Provide the [X, Y] coordinate of the cell's center where the given text is located.  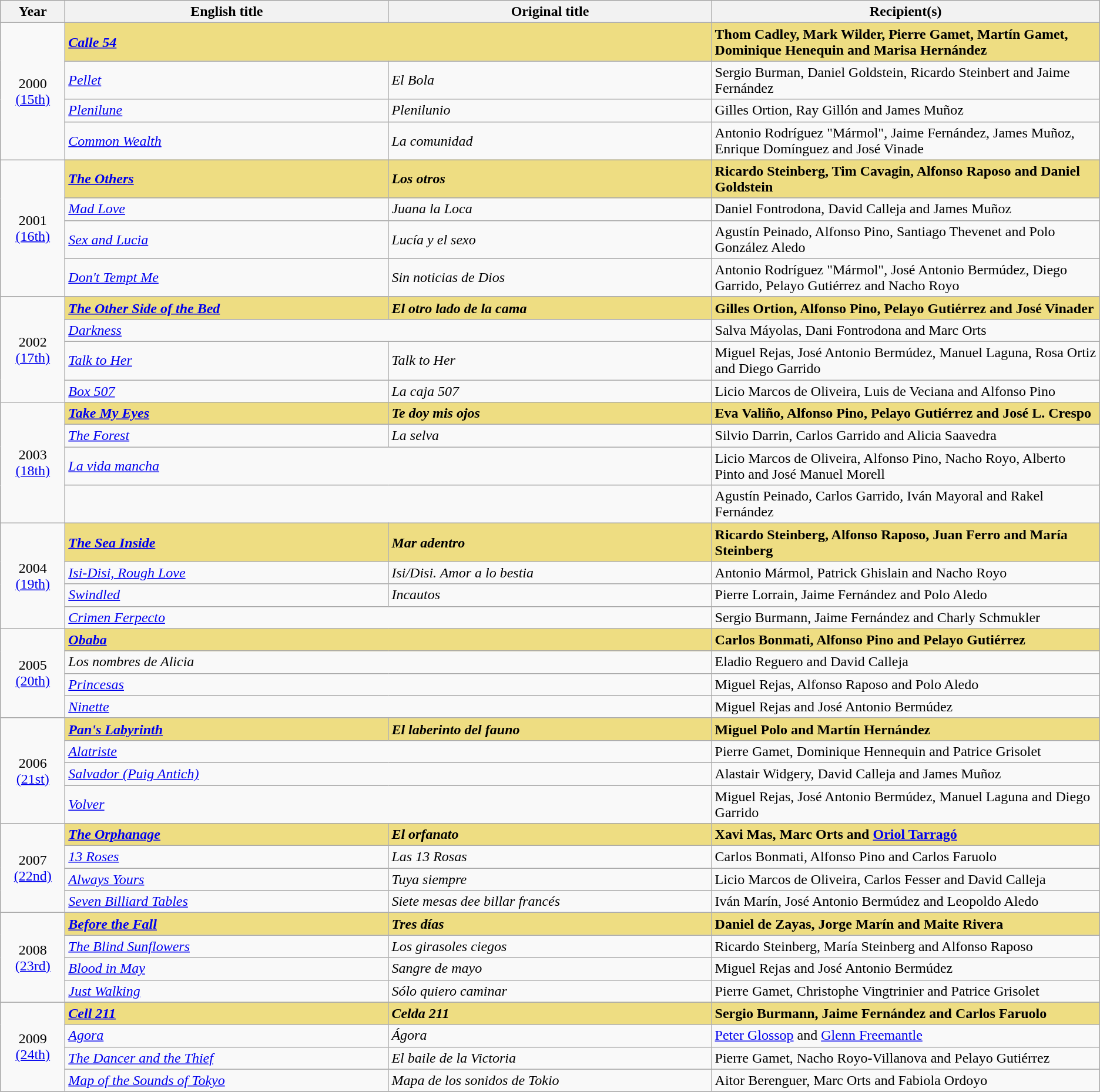
Sólo quiero caminar [550, 991]
Sergio Burmann, Jaime Fernández and Charly Schmukler [906, 617]
Plenilune [227, 110]
La vida mancha [388, 466]
Alastair Widgery, David Calleja and James Muñoz [906, 774]
Licio Marcos de Oliveira, Luis de Veciana and Alfonso Pino [906, 391]
Box 507 [227, 391]
Mad Love [227, 209]
Don't Tempt Me [227, 277]
Just Walking [227, 991]
Tuya siempre [550, 879]
Eva Valiño, Alfonso Pino, Pelayo Gutiérrez and José L. Crespo [906, 414]
Cell 211 [227, 1013]
Lucía y el sexo [550, 240]
Aitor Berenguer, Marc Orts and Fabiola Ordoyo [906, 1080]
Antonio Rodríguez "Mármol", Jaime Fernández, James Muñoz, Enrique Domínguez and José Vinade [906, 141]
The Orphanage [227, 835]
Silvio Darrin, Carlos Garrido and Alicia Saavedra [906, 436]
El baile de la Victoria [550, 1058]
Sangre de mayo [550, 969]
English title [227, 12]
2008(23rd) [33, 957]
Celda 211 [550, 1013]
Agora [227, 1036]
Pierre Lorrain, Jaime Fernández and Polo Aledo [906, 595]
Los girasoles ciegos [550, 946]
La caja 507 [550, 391]
Pellet [227, 80]
2003(18th) [33, 463]
Volver [388, 804]
Salva Máyolas, Dani Fontrodona and Marc Orts [906, 330]
Salvador (Puig Antich) [388, 774]
Pierre Gamet, Christophe Vingtrinier and Patrice Grisolet [906, 991]
Map of the Sounds of Tokyo [227, 1080]
2002(17th) [33, 349]
2005(20th) [33, 673]
Carlos Bonmati, Alfonso Pino and Pelayo Gutiérrez [906, 640]
Xavi Mas, Marc Orts and Oriol Tarragó [906, 835]
The Blind Sunflowers [227, 946]
Isi/Disi. Amor a lo bestia [550, 573]
Licio Marcos de Oliveira, Alfonso Pino, Nacho Royo, Alberto Pinto and José Manuel Morell [906, 466]
Daniel de Zayas, Jorge Marín and Maite Rivera [906, 924]
13 Roses [227, 857]
Antonio Rodríguez "Mármol", José Antonio Bermúdez, Diego Garrido, Pelayo Gutiérrez and Nacho Royo [906, 277]
El laberinto del fauno [550, 729]
Before the Fall [227, 924]
Ninette [388, 707]
Antonio Mármol, Patrick Ghislain and Nacho Royo [906, 573]
Siete mesas dee billar francés [550, 902]
Pierre Gamet, Dominique Hennequin and Patrice Grisolet [906, 751]
Sin noticias de Dios [550, 277]
Ricardo Steinberg, Alfonso Raposo, Juan Ferro and María Steinberg [906, 543]
The Sea Inside [227, 543]
Tres días [550, 924]
Swindled [227, 595]
Agustín Peinado, Carlos Garrido, Iván Mayoral and Rakel Fernández [906, 504]
Pierre Gamet, Nacho Royo-Villanova and Pelayo Gutiérrez [906, 1058]
Gilles Ortion, Ray Gillón and James Muñoz [906, 110]
Obaba [388, 640]
Take My Eyes [227, 414]
2006(21st) [33, 771]
Year [33, 12]
Common Wealth [227, 141]
Las 13 Rosas [550, 857]
El otro lado de la cama [550, 308]
2009(24th) [33, 1047]
Iván Marín, José Antonio Bermúdez and Leopoldo Aledo [906, 902]
2001(16th) [33, 228]
Calle 54 [388, 42]
Los otros [550, 179]
Pan's Labyrinth [227, 729]
La comunidad [550, 141]
El Bola [550, 80]
2000(15th) [33, 92]
Blood in May [227, 969]
The Others [227, 179]
Peter Glossop and Glenn Freemantle [906, 1036]
Licio Marcos de Oliveira, Carlos Fesser and David Calleja [906, 879]
Crimen Ferpecto [388, 617]
Recipient(s) [906, 12]
The Forest [227, 436]
Darkness [388, 330]
Mapa de los sonidos de Tokio [550, 1080]
Eladio Reguero and David Calleja [906, 662]
Miguel Polo and Martín Hernández [906, 729]
Agustín Peinado, Alfonso Pino, Santiago Thevenet and Polo González Aledo [906, 240]
Thom Cadley, Mark Wilder, Pierre Gamet, Martín Gamet, Dominique Henequin and Marisa Hernández [906, 42]
Sex and Lucia [227, 240]
2007(22nd) [33, 868]
Princesas [388, 684]
Incautos [550, 595]
The Other Side of the Bed [227, 308]
Miguel Rejas, José Antonio Bermúdez, Manuel Laguna and Diego Garrido [906, 804]
La selva [550, 436]
Alatriste [388, 751]
Original title [550, 12]
Te doy mis ojos [550, 414]
Plenilunio [550, 110]
Carlos Bonmati, Alfonso Pino and Carlos Faruolo [906, 857]
Sergio Burman, Daniel Goldstein, Ricardo Steinbert and Jaime Fernández [906, 80]
Always Yours [227, 879]
Miguel Rejas, Alfonso Raposo and Polo Aledo [906, 684]
Juana la Loca [550, 209]
The Dancer and the Thief [227, 1058]
Mar adentro [550, 543]
2004(19th) [33, 576]
Ricardo Steinberg, Tim Cavagin, Alfonso Raposo and Daniel Goldstein [906, 179]
Seven Billiard Tables [227, 902]
Los nombres de Alicia [388, 662]
Sergio Burmann, Jaime Fernández and Carlos Faruolo [906, 1013]
Isi-Disi, Rough Love [227, 573]
Gilles Ortion, Alfonso Pino, Pelayo Gutiérrez and José Vinader [906, 308]
Ágora [550, 1036]
Daniel Fontrodona, David Calleja and James Muñoz [906, 209]
El orfanato [550, 835]
Ricardo Steinberg, María Steinberg and Alfonso Raposo [906, 946]
Miguel Rejas, José Antonio Bermúdez, Manuel Laguna, Rosa Ortiz and Diego Garrido [906, 361]
